Extract the (x, y) coordinate from the center of the cell holding the provided text.  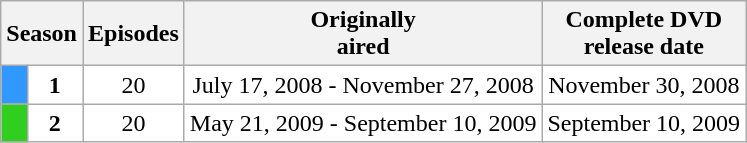
Originallyaired (363, 34)
May 21, 2009 - September 10, 2009 (363, 123)
Complete DVDrelease date (644, 34)
September 10, 2009 (644, 123)
2 (54, 123)
Episodes (133, 34)
July 17, 2008 - November 27, 2008 (363, 85)
1 (54, 85)
Season (42, 34)
November 30, 2008 (644, 85)
